Return the (X, Y) coordinate for the center point of the cell that contains the specified text.  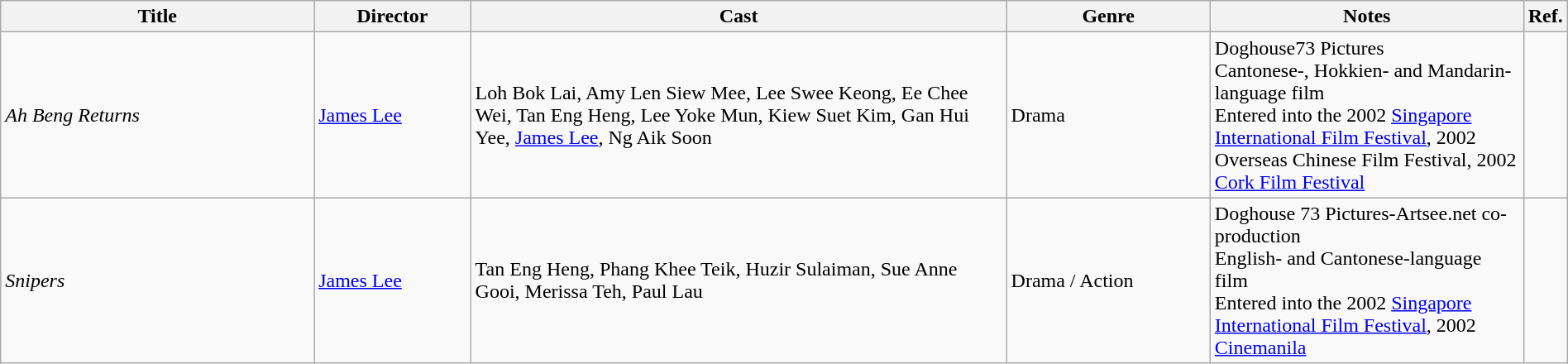
Ref. (1545, 17)
Tan Eng Heng, Phang Khee Teik, Huzir Sulaiman, Sue Anne Gooi, Merissa Teh, Paul Lau (739, 280)
Drama (1108, 115)
Ah Beng Returns (157, 115)
Title (157, 17)
Notes (1366, 17)
Drama / Action (1108, 280)
Cast (739, 17)
Genre (1108, 17)
Loh Bok Lai, Amy Len Siew Mee, Lee Swee Keong, Ee Chee Wei, Tan Eng Heng, Lee Yoke Mun, Kiew Suet Kim, Gan Hui Yee, James Lee, Ng Aik Soon (739, 115)
Snipers (157, 280)
Director (392, 17)
